Provide the (x, y) coordinate of the cell's center where the given text is located.  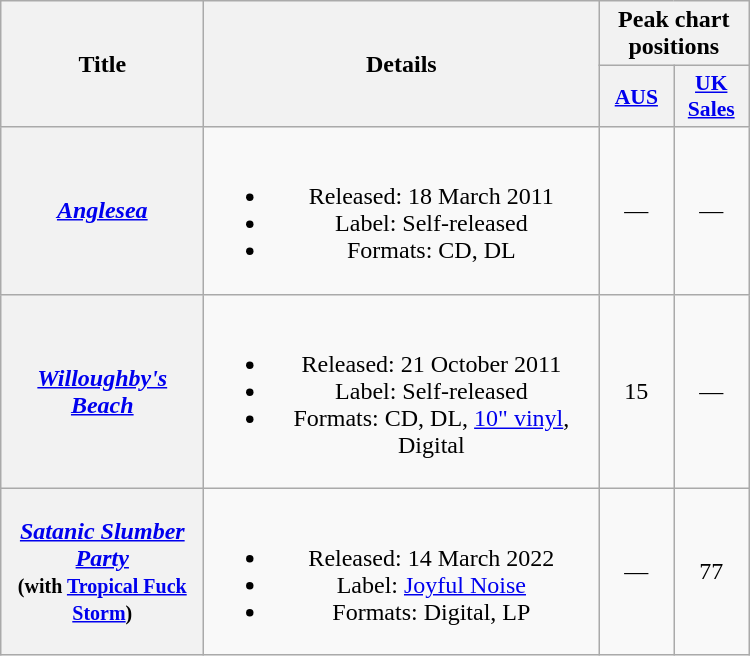
77 (712, 572)
UKSales (712, 96)
15 (636, 391)
Willoughby's Beach (102, 391)
Details (402, 64)
Released: 21 October 2011Label: Self-releasedFormats: CD, DL, 10" vinyl, Digital (402, 391)
AUS (636, 96)
Released: 14 March 2022Label: Joyful NoiseFormats: Digital, LP (402, 572)
Anglesea (102, 210)
Title (102, 64)
Satanic Slumber Party(with Tropical Fuck Storm) (102, 572)
Released: 18 March 2011Label: Self-releasedFormats: CD, DL (402, 210)
Peak chart positions (674, 34)
